Return the [x, y] coordinate for the center point of the cell that contains the specified text.  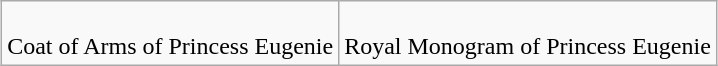
Royal Monogram of Princess Eugenie [528, 34]
Coat of Arms of Princess Eugenie [170, 34]
